Determine the (X, Y) coordinate at the center of the cell enclosing the given text.  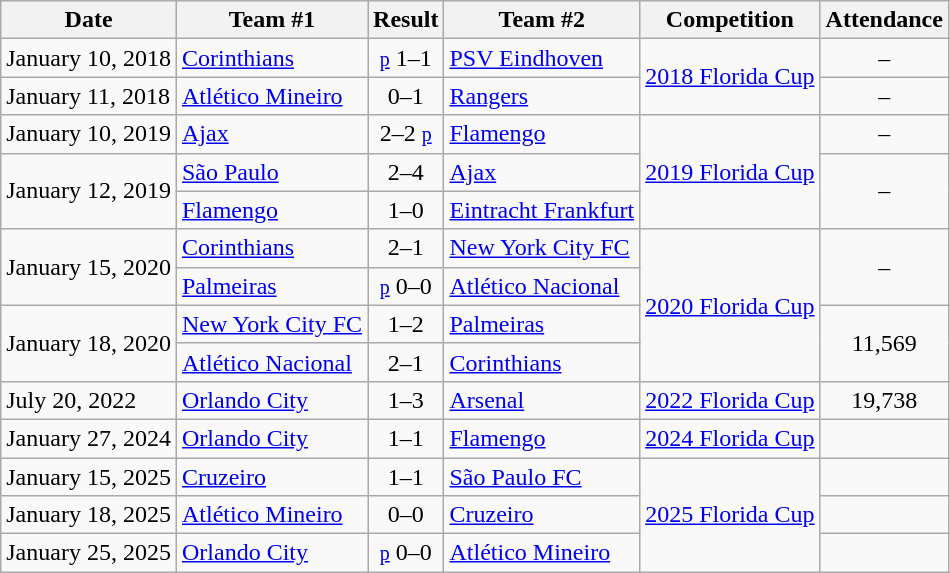
2025 Florida Cup (730, 515)
1–3 (406, 400)
Eintracht Frankfurt (542, 210)
p 1–1 (406, 58)
1–2 (406, 324)
Date (89, 20)
0–1 (406, 96)
Competition (730, 20)
Result (406, 20)
2024 Florida Cup (730, 438)
2022 Florida Cup (730, 400)
January 12, 2019 (89, 191)
January 15, 2020 (89, 267)
11,569 (884, 343)
São Paulo FC (542, 477)
0–0 (406, 515)
19,738 (884, 400)
January 27, 2024 (89, 438)
January 10, 2019 (89, 134)
2–2 p (406, 134)
Team #1 (272, 20)
Rangers (542, 96)
Arsenal (542, 400)
São Paulo (272, 172)
January 15, 2025 (89, 477)
July 20, 2022 (89, 400)
January 18, 2020 (89, 343)
2–4 (406, 172)
January 18, 2025 (89, 515)
Attendance (884, 20)
January 10, 2018 (89, 58)
Team #2 (542, 20)
January 25, 2025 (89, 553)
January 11, 2018 (89, 96)
2020 Florida Cup (730, 305)
2018 Florida Cup (730, 77)
2019 Florida Cup (730, 172)
1–0 (406, 210)
PSV Eindhoven (542, 58)
